Pinpoint the cell where the given text exists, returning its (x, y) midpoint coordinate. 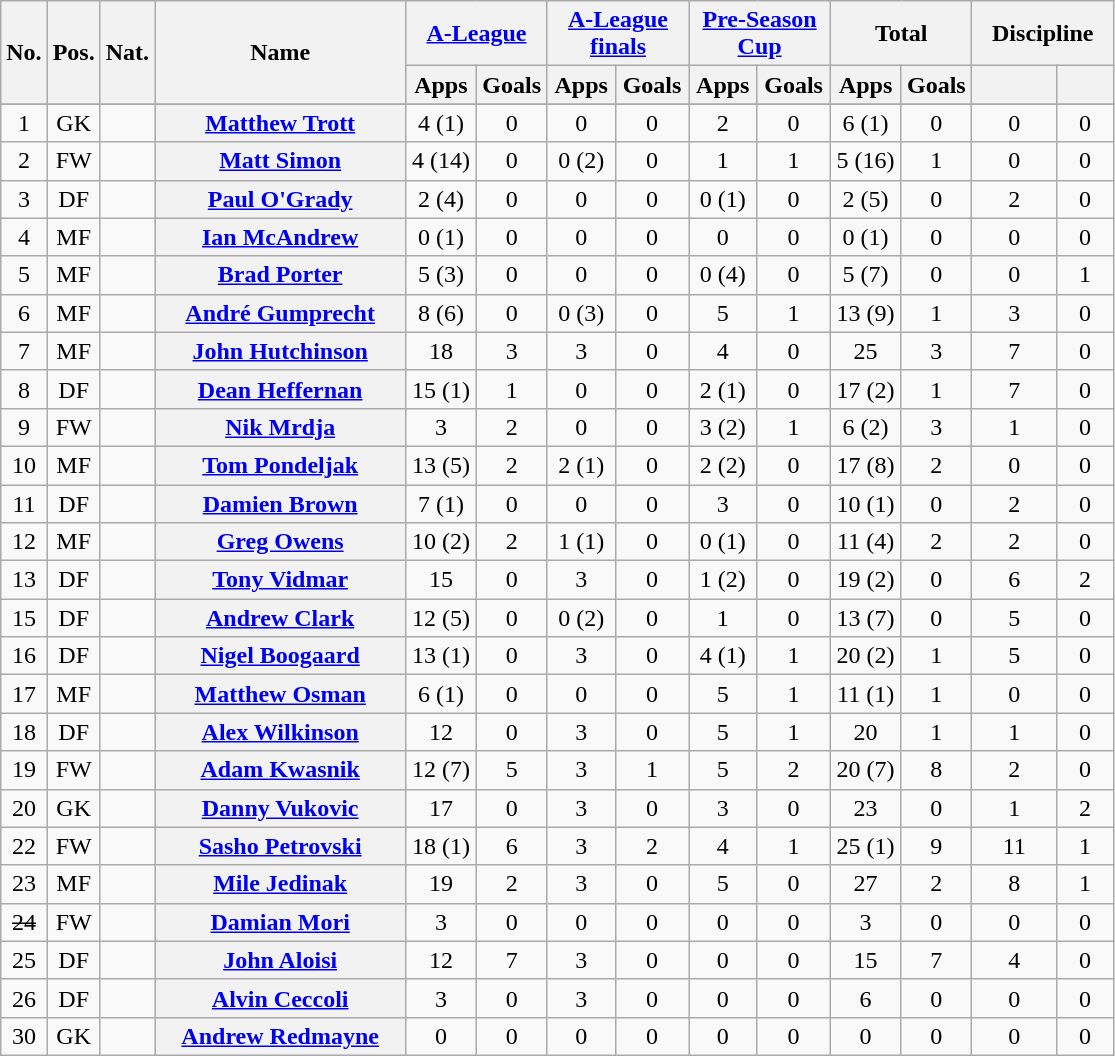
Nik Mrdja (280, 427)
Tom Pondeljak (280, 465)
Matt Simon (280, 161)
Paul O'Grady (280, 199)
Damian Mori (280, 922)
20 (2) (865, 656)
13 (24, 580)
25 (1) (865, 846)
Alvin Ceccoli (280, 998)
22 (24, 846)
A-League (477, 34)
Discipline (1043, 34)
0 (4) (723, 275)
Alex Wilkinson (280, 732)
0 (3) (581, 313)
Danny Vukovic (280, 808)
13 (1) (441, 656)
Brad Porter (280, 275)
16 (24, 656)
5 (7) (865, 275)
Matthew Trott (280, 123)
17 (2) (865, 389)
Andrew Redmayne (280, 1036)
7 (1) (441, 503)
Dean Heffernan (280, 389)
6 (2) (865, 427)
10 (1) (865, 503)
8 (6) (441, 313)
A-League finals (618, 34)
5 (16) (865, 161)
12 (7) (441, 770)
Pos. (74, 52)
Matthew Osman (280, 694)
24 (24, 922)
1 (2) (723, 580)
26 (24, 998)
Mile Jedinak (280, 884)
10 (2) (441, 542)
27 (865, 884)
Ian McAndrew (280, 237)
Nigel Boogaard (280, 656)
19 (2) (865, 580)
30 (24, 1036)
Greg Owens (280, 542)
15 (1) (441, 389)
Damien Brown (280, 503)
2 (2) (723, 465)
1 (1) (581, 542)
Andrew Clark (280, 618)
2 (4) (441, 199)
12 (5) (441, 618)
Total (901, 34)
Adam Kwasnik (280, 770)
Nat. (127, 52)
13 (5) (441, 465)
10 (24, 465)
17 (8) (865, 465)
13 (9) (865, 313)
3 (2) (723, 427)
20 (7) (865, 770)
11 (4) (865, 542)
John Aloisi (280, 960)
Sasho Petrovski (280, 846)
4 (14) (441, 161)
John Hutchinson (280, 351)
André Gumprecht (280, 313)
No. (24, 52)
Name (280, 52)
2 (5) (865, 199)
5 (3) (441, 275)
11 (1) (865, 694)
Pre-Season Cup (760, 34)
13 (7) (865, 618)
18 (1) (441, 846)
Tony Vidmar (280, 580)
